Pinpoint the cell where the given text exists, returning its (x, y) midpoint coordinate. 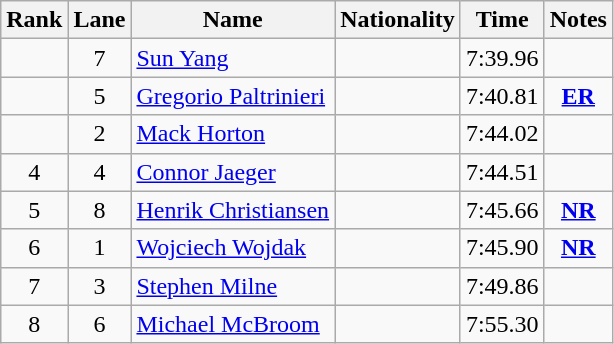
Notes (578, 20)
Rank (34, 20)
3 (100, 286)
7:40.81 (502, 96)
Henrik Christiansen (233, 210)
7:44.02 (502, 134)
7:49.86 (502, 286)
Gregorio Paltrinieri (233, 96)
2 (100, 134)
7:44.51 (502, 172)
1 (100, 248)
ER (578, 96)
Time (502, 20)
Michael McBroom (233, 324)
Connor Jaeger (233, 172)
Wojciech Wojdak (233, 248)
7:55.30 (502, 324)
7:45.66 (502, 210)
Lane (100, 20)
7:39.96 (502, 58)
Stephen Milne (233, 286)
Sun Yang (233, 58)
Nationality (398, 20)
Mack Horton (233, 134)
7:45.90 (502, 248)
Name (233, 20)
